Provide the [x, y] coordinate of the cell's center where the given text is located.  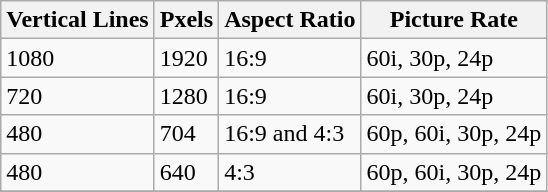
704 [186, 134]
1080 [78, 58]
Pxels [186, 20]
Vertical Lines [78, 20]
16:9 and 4:3 [290, 134]
1280 [186, 96]
1920 [186, 58]
Aspect Ratio [290, 20]
Picture Rate [454, 20]
4:3 [290, 172]
640 [186, 172]
720 [78, 96]
